Return [x, y] of the center of cell containing provided text 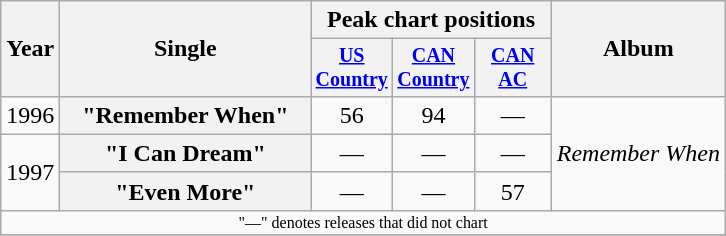
"Remember When" [186, 115]
1997 [30, 172]
94 [434, 115]
"Even More" [186, 191]
Remember When [638, 153]
Single [186, 49]
Peak chart positions [431, 20]
CAN AC [512, 68]
US Country [352, 68]
1996 [30, 115]
Album [638, 49]
"I Can Dream" [186, 153]
56 [352, 115]
"—" denotes releases that did not chart [364, 222]
Year [30, 49]
CAN Country [434, 68]
57 [512, 191]
